Find where the given text appears and provide that cell's center as [X, Y] coordinate. 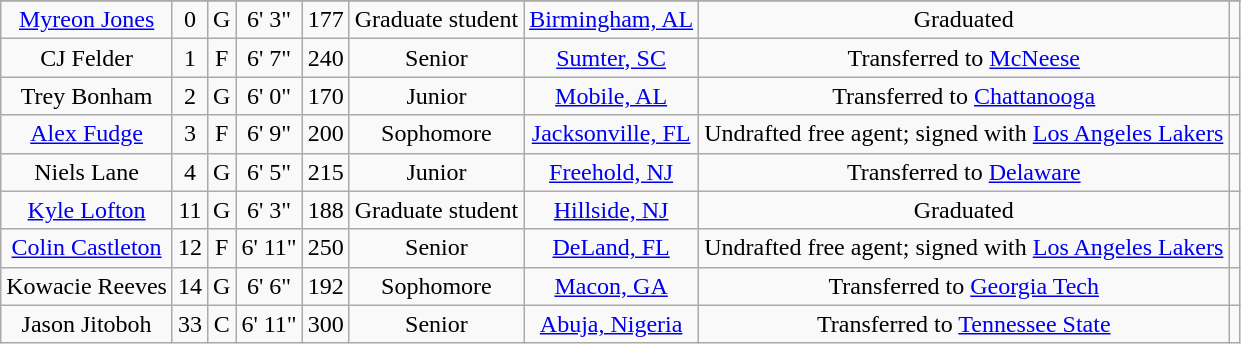
Freehold, NJ [612, 172]
Niels Lane [87, 172]
CJ Felder [87, 58]
6' 0" [269, 96]
170 [326, 96]
0 [190, 20]
4 [190, 172]
6' 5" [269, 172]
Hillside, NJ [612, 210]
177 [326, 20]
188 [326, 210]
2 [190, 96]
Kowacie Reeves [87, 286]
3 [190, 134]
Myreon Jones [87, 20]
33 [190, 324]
12 [190, 248]
Trey Bonham [87, 96]
6' 9" [269, 134]
Jason Jitoboh [87, 324]
1 [190, 58]
Transferred to Tennessee State [964, 324]
192 [326, 286]
6' 6" [269, 286]
C [221, 324]
Colin Castleton [87, 248]
250 [326, 248]
Mobile, AL [612, 96]
Birmingham, AL [612, 20]
Kyle Lofton [87, 210]
DeLand, FL [612, 248]
Transferred to McNeese [964, 58]
11 [190, 210]
Transferred to Chattanooga [964, 96]
6' 7" [269, 58]
Transferred to Delaware [964, 172]
Transferred to Georgia Tech [964, 286]
14 [190, 286]
300 [326, 324]
Macon, GA [612, 286]
200 [326, 134]
Abuja, Nigeria [612, 324]
240 [326, 58]
Jacksonville, FL [612, 134]
Alex Fudge [87, 134]
Sumter, SC [612, 58]
215 [326, 172]
